Pinpoint the cell where the given text exists, returning its [x, y] midpoint coordinate. 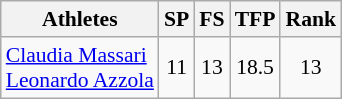
Athletes [80, 19]
11 [176, 68]
Rank [310, 19]
Claudia MassariLeonardo Azzola [80, 68]
FS [212, 19]
TFP [256, 19]
18.5 [256, 68]
SP [176, 19]
